Identify which cell holds the provided text, then report its [x, y] central coordinate. 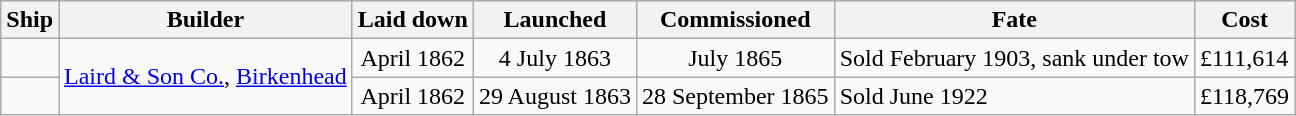
4 July 1863 [554, 58]
Laid down [412, 20]
Fate [1014, 20]
28 September 1865 [735, 96]
Ship [30, 20]
Laird & Son Co., Birkenhead [206, 77]
29 August 1863 [554, 96]
£111,614 [1244, 58]
Sold June 1922 [1014, 96]
Commissioned [735, 20]
Launched [554, 20]
Builder [206, 20]
July 1865 [735, 58]
£118,769 [1244, 96]
Sold February 1903, sank under tow [1014, 58]
Cost [1244, 20]
